Search for the cell housing the specified text and yield its [X, Y] center coordinate. 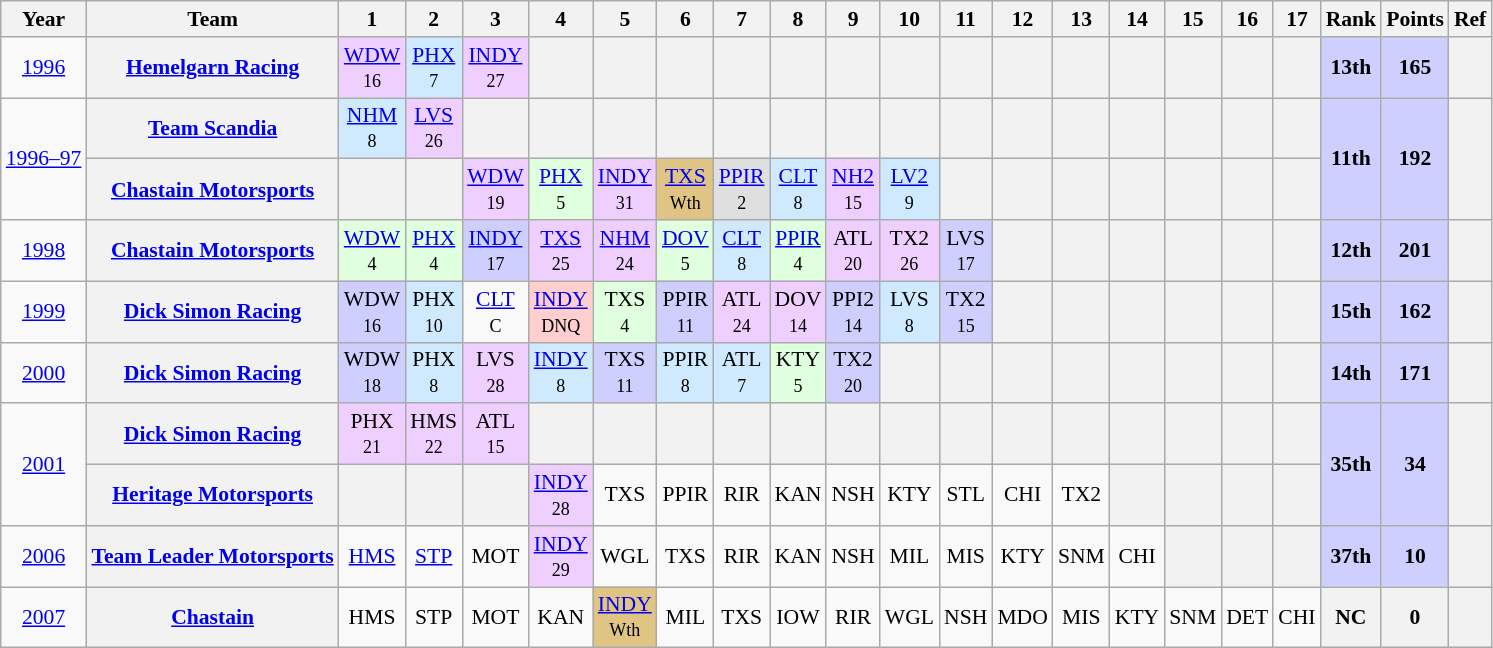
TX2 [1082, 496]
17 [1296, 19]
Team [212, 19]
PHX8 [434, 372]
Chastain [212, 618]
2000 [44, 372]
162 [1415, 312]
WDW19 [495, 190]
1998 [44, 250]
8 [798, 19]
171 [1415, 372]
0 [1415, 618]
NHM8 [372, 128]
LVS8 [910, 312]
Rank [1352, 19]
TXS25 [561, 250]
9 [852, 19]
TXS4 [625, 312]
TX215 [966, 312]
165 [1415, 68]
11 [966, 19]
INDY8 [561, 372]
1 [372, 19]
PPIR [686, 496]
KTY5 [798, 372]
2006 [44, 556]
PPIR11 [686, 312]
NC [1352, 618]
16 [1247, 19]
WDW4 [372, 250]
12 [1022, 19]
CLTC [495, 312]
ATL24 [742, 312]
15th [1352, 312]
Ref [1470, 19]
12th [1352, 250]
14 [1137, 19]
1996–97 [44, 159]
PPIR8 [686, 372]
LV29 [910, 190]
PPI214 [852, 312]
DOV5 [686, 250]
2007 [44, 618]
LVS17 [966, 250]
ATL20 [852, 250]
PHX21 [372, 434]
INDY27 [495, 68]
INDY17 [495, 250]
Heritage Motorsports [212, 496]
34 [1415, 465]
INDYDNQ [561, 312]
HMS22 [434, 434]
Team Scandia [212, 128]
201 [1415, 250]
STL [966, 496]
PPIR4 [798, 250]
1996 [44, 68]
IOW [798, 618]
WDW18 [372, 372]
13 [1082, 19]
Points [1415, 19]
4 [561, 19]
TX226 [910, 250]
13th [1352, 68]
LVS26 [434, 128]
LVS28 [495, 372]
14th [1352, 372]
INDYWth [625, 618]
DOV14 [798, 312]
PHX4 [434, 250]
PHX7 [434, 68]
NHM24 [625, 250]
ATL15 [495, 434]
MDO [1022, 618]
Hemelgarn Racing [212, 68]
Team Leader Motorsports [212, 556]
37th [1352, 556]
11th [1352, 159]
ATL7 [742, 372]
INDY28 [561, 496]
INDY31 [625, 190]
2 [434, 19]
TXS11 [625, 372]
DET [1247, 618]
TXSWth [686, 190]
PHX10 [434, 312]
15 [1192, 19]
PHX5 [561, 190]
6 [686, 19]
TX220 [852, 372]
PPIR2 [742, 190]
192 [1415, 159]
35th [1352, 465]
5 [625, 19]
Year [44, 19]
NH215 [852, 190]
3 [495, 19]
7 [742, 19]
2001 [44, 465]
INDY29 [561, 556]
1999 [44, 312]
